From the cell containing the given text, extract its center point as (X, Y) coordinate. 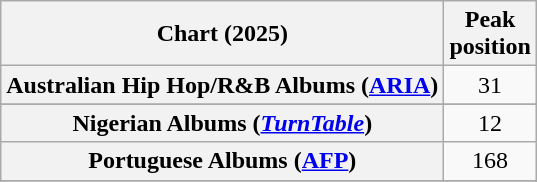
Nigerian Albums (TurnTable) (222, 123)
Chart (2025) (222, 34)
168 (490, 161)
Portuguese Albums (AFP) (222, 161)
12 (490, 123)
Peakposition (490, 34)
Australian Hip Hop/R&B Albums (ARIA) (222, 85)
31 (490, 85)
